Determine the (x, y) coordinate at the center of the cell enclosing the given text.  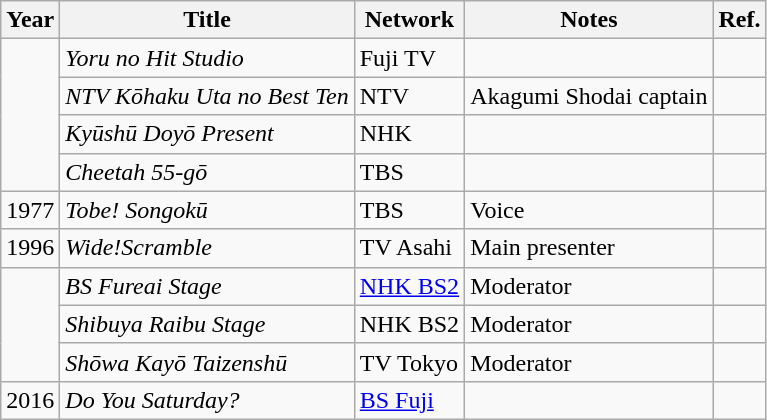
NTV (409, 96)
BS Fureai Stage (207, 286)
Main presenter (589, 248)
Do You Saturday? (207, 400)
Voice (589, 210)
Shibuya Raibu Stage (207, 324)
2016 (30, 400)
Year (30, 20)
Tobe! Songokū (207, 210)
BS Fuji (409, 400)
1977 (30, 210)
Akagumi Shodai captain (589, 96)
Notes (589, 20)
Yoru no Hit Studio (207, 58)
TV Tokyo (409, 362)
NTV Kōhaku Uta no Best Ten (207, 96)
Ref. (740, 20)
TV Asahi (409, 248)
Network (409, 20)
Wide!Scramble (207, 248)
NHK (409, 134)
Fuji TV (409, 58)
1996 (30, 248)
Kyūshū Doyō Present (207, 134)
Shōwa Kayō Taizenshū (207, 362)
Cheetah 55-gō (207, 172)
Title (207, 20)
